Provide the [x, y] coordinate of the cell's center where the given text is located.  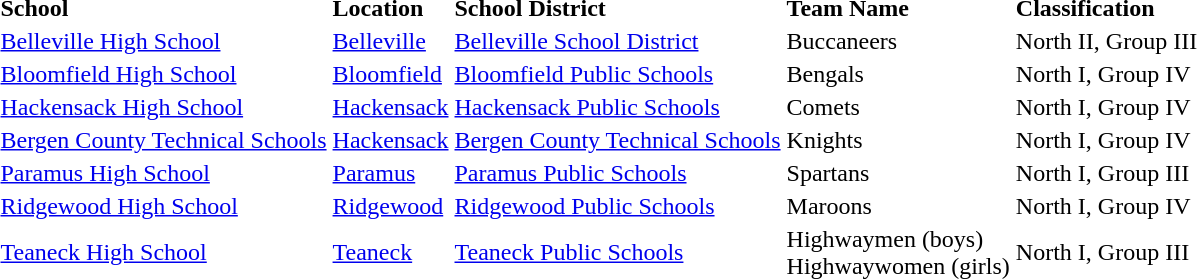
Bergen County Technical Schools [618, 140]
Bloomfield Public Schools [618, 74]
Hackensack Public Schools [618, 107]
Maroons [898, 206]
Ridgewood [390, 206]
Knights [898, 140]
Bloomfield [390, 74]
Belleville [390, 41]
Paramus [390, 173]
Paramus Public Schools [618, 173]
Comets [898, 107]
Ridgewood Public Schools [618, 206]
Buccaneers [898, 41]
Spartans [898, 173]
Bengals [898, 74]
Belleville School District [618, 41]
